Output the (X, Y) coordinate of the center of the cell containing the given text.  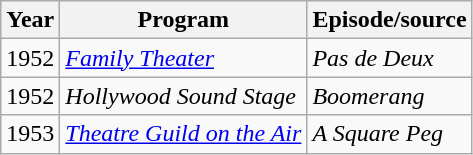
Theatre Guild on the Air (184, 134)
1953 (30, 134)
Pas de Deux (390, 58)
Program (184, 20)
A Square Peg (390, 134)
Family Theater (184, 58)
Year (30, 20)
Episode/source (390, 20)
Boomerang (390, 96)
Hollywood Sound Stage (184, 96)
